From the cell containing the given text, extract its center point as [X, Y] coordinate. 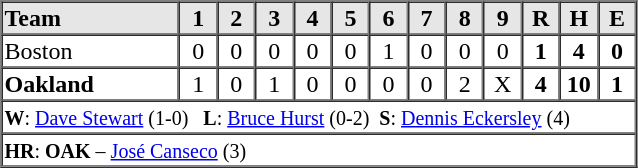
3 [274, 18]
7 [427, 18]
9 [503, 18]
H [579, 18]
5 [350, 18]
HR: OAK – José Canseco (3) [319, 150]
Oakland [91, 84]
Boston [91, 50]
E [617, 18]
R [541, 18]
W: Dave Stewart (1-0) L: Bruce Hurst (0-2) S: Dennis Eckersley (4) [319, 116]
8 [465, 18]
X [503, 84]
10 [579, 84]
6 [388, 18]
Team [91, 18]
